Detect which cell encompasses the target text, then output its (x, y) center coordinate. 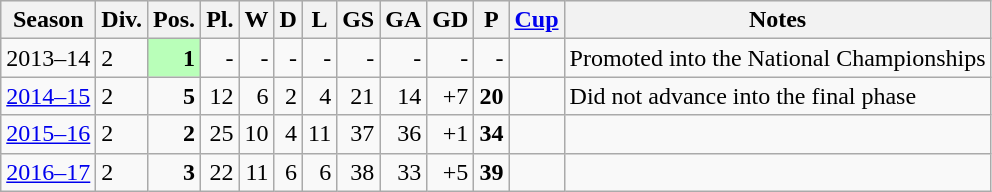
+7 (450, 96)
2015–16 (48, 134)
Cup (536, 20)
25 (220, 134)
22 (220, 172)
33 (404, 172)
5 (174, 96)
21 (358, 96)
2016–17 (48, 172)
D (288, 20)
14 (404, 96)
GA (404, 20)
L (319, 20)
Pl. (220, 20)
36 (404, 134)
Promoted into the National Championships (778, 58)
+5 (450, 172)
39 (492, 172)
20 (492, 96)
2014–15 (48, 96)
Pos. (174, 20)
Div. (122, 20)
Notes (778, 20)
3 (174, 172)
34 (492, 134)
+1 (450, 134)
12 (220, 96)
2013–14 (48, 58)
GD (450, 20)
Did not advance into the final phase (778, 96)
P (492, 20)
37 (358, 134)
10 (256, 134)
Season (48, 20)
1 (174, 58)
GS (358, 20)
38 (358, 172)
W (256, 20)
